Return the (X, Y) coordinate for the center point of the cell that contains the specified text.  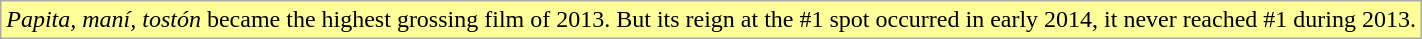
Papita, maní, tostón became the highest grossing film of 2013. But its reign at the #1 spot occurred in early 2014, it never reached #1 during 2013. (712, 20)
